Return the [X, Y] coordinate for the center point of the cell that contains the specified text.  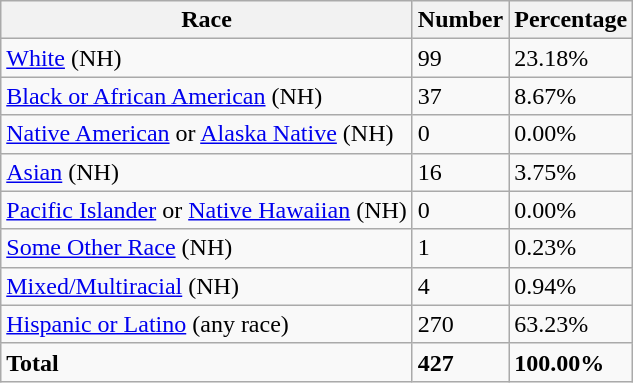
0.23% [571, 248]
Native American or Alaska Native (NH) [207, 134]
Mixed/Multiracial (NH) [207, 286]
427 [460, 362]
63.23% [571, 324]
8.67% [571, 96]
Some Other Race (NH) [207, 248]
Pacific Islander or Native Hawaiian (NH) [207, 210]
Asian (NH) [207, 172]
White (NH) [207, 58]
0.94% [571, 286]
1 [460, 248]
Total [207, 362]
Race [207, 20]
270 [460, 324]
Number [460, 20]
4 [460, 286]
100.00% [571, 362]
16 [460, 172]
99 [460, 58]
Black or African American (NH) [207, 96]
Percentage [571, 20]
3.75% [571, 172]
Hispanic or Latino (any race) [207, 324]
37 [460, 96]
23.18% [571, 58]
